Detect which cell encompasses the target text, then output its (x, y) center coordinate. 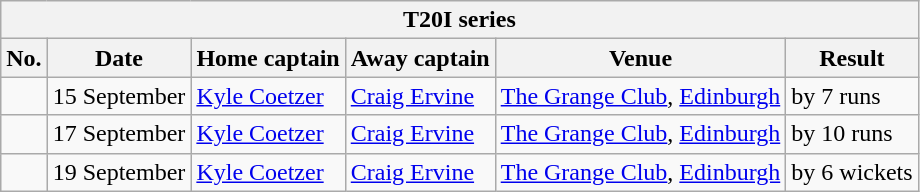
15 September (119, 96)
Home captain (268, 58)
19 September (119, 172)
No. (24, 58)
Venue (640, 58)
Away captain (420, 58)
Date (119, 58)
T20I series (460, 20)
by 7 runs (852, 96)
by 10 runs (852, 134)
Result (852, 58)
by 6 wickets (852, 172)
17 September (119, 134)
